Detect which cell encompasses the target text, then output its [X, Y] center coordinate. 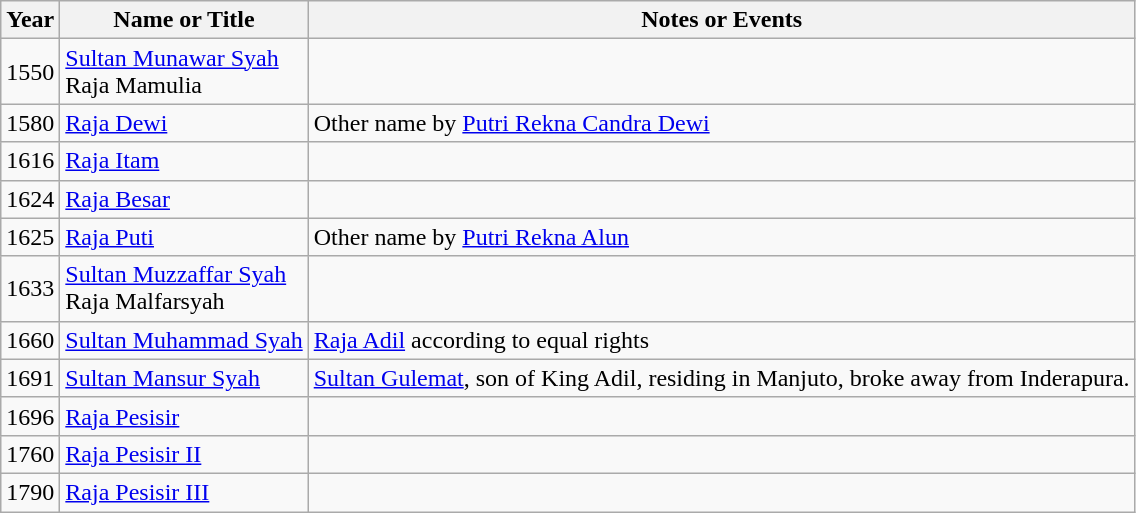
Raja Pesisir II [184, 454]
Raja Puti [184, 237]
Raja Pesisir [184, 416]
Other name by Putri Rekna Candra Dewi [722, 123]
1550 [30, 72]
1691 [30, 378]
Raja Dewi [184, 123]
Name or Title [184, 20]
1660 [30, 340]
Raja Itam [184, 161]
Notes or Events [722, 20]
1580 [30, 123]
Sultan Mansur Syah [184, 378]
Year [30, 20]
1760 [30, 454]
Sultan Muhammad Syah [184, 340]
1624 [30, 199]
Raja Adil according to equal rights [722, 340]
1790 [30, 492]
Raja Pesisir III [184, 492]
Sultan Gulemat, son of King Adil, residing in Manjuto, broke away from Inderapura. [722, 378]
1696 [30, 416]
Other name by Putri Rekna Alun [722, 237]
Raja Besar [184, 199]
1616 [30, 161]
Sultan Munawar SyahRaja Mamulia [184, 72]
1625 [30, 237]
Sultan Muzzaffar SyahRaja Malfarsyah [184, 288]
1633 [30, 288]
